Pinpoint the cell where the given text exists, returning its [X, Y] midpoint coordinate. 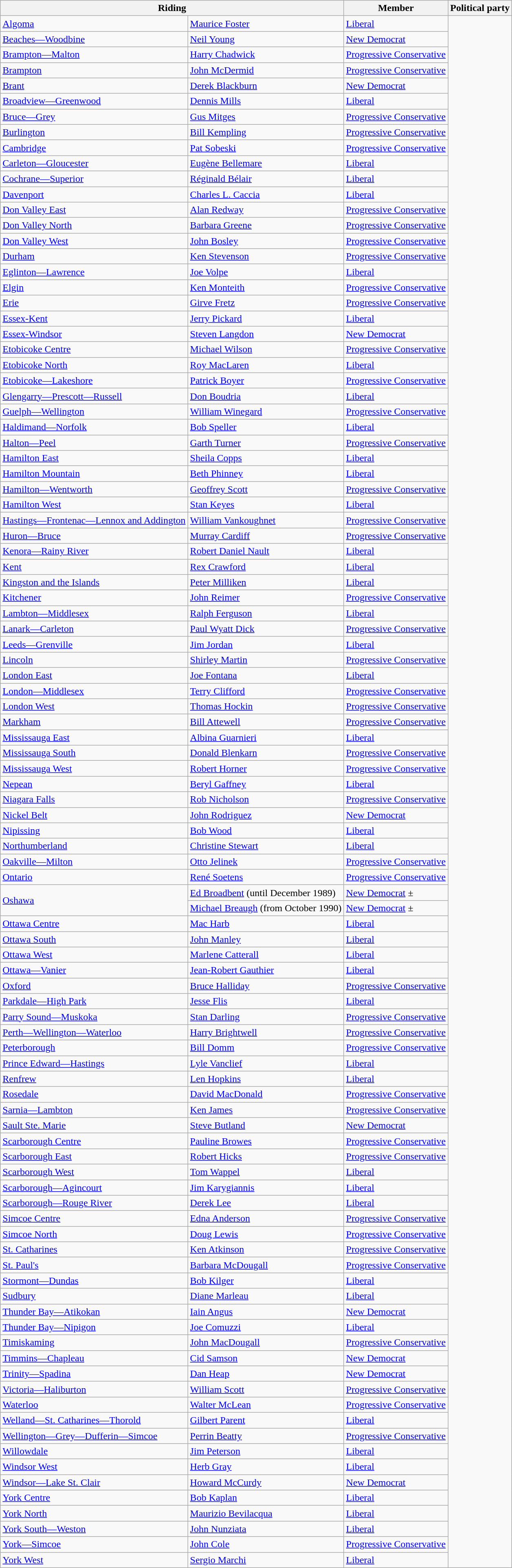
Howard McCurdy [266, 1482]
Garth Turner [266, 442]
Don Valley West [94, 241]
Renfrew [94, 1079]
Girve Fretz [266, 303]
Barbara McDougall [266, 1265]
Alan Redway [266, 210]
Beaches—Woodbine [94, 39]
Herb Gray [266, 1467]
Markham [94, 722]
William Scott [266, 1389]
Guelph—Wellington [94, 411]
Doug Lewis [266, 1234]
Carleton—Gloucester [94, 163]
Waterloo [94, 1405]
Scarborough—Agincourt [94, 1188]
Maurizio Bevilacqua [266, 1513]
Gilbert Parent [266, 1420]
Geoffrey Scott [266, 489]
Mississauga East [94, 738]
Mississauga South [94, 753]
John McDermid [266, 70]
Murray Cardiff [266, 536]
Harry Chadwick [266, 55]
Maurice Foster [266, 24]
Scarborough East [94, 1156]
Sergio Marchi [266, 1560]
Member [396, 8]
Ottawa South [94, 939]
Sheila Copps [266, 458]
Patrick Boyer [266, 380]
William Winegard [266, 411]
Iain Angus [266, 1312]
Réginald Bélair [266, 179]
Diane Marleau [266, 1296]
Sault Ste. Marie [94, 1125]
Cid Samson [266, 1358]
Bruce—Grey [94, 117]
Lanark—Carleton [94, 629]
John Cole [266, 1544]
Robert Horner [266, 769]
Lambton—Middlesex [94, 613]
Ken Atkinson [266, 1250]
Victoria—Haliburton [94, 1389]
Bob Kaplan [266, 1498]
Mississauga West [94, 769]
Kent [94, 567]
Dennis Mills [266, 101]
Sudbury [94, 1296]
Scarborough West [94, 1172]
Trinity—Spadina [94, 1374]
William Vankoughnet [266, 520]
John Rodriguez [266, 815]
York Centre [94, 1498]
Scarborough—Rouge River [94, 1203]
Glengarry—Prescott—Russell [94, 396]
Derek Blackburn [266, 86]
Kingston and the Islands [94, 582]
Oakville—Milton [94, 861]
Perrin Beatty [266, 1435]
Broadview—Greenwood [94, 101]
Oxford [94, 986]
Etobicoke—Lakeshore [94, 380]
Eugène Bellemare [266, 163]
Joe Comuzzi [266, 1327]
Durham [94, 256]
Harry Brightwell [266, 1032]
Hastings—Frontenac—Lennox and Addington [94, 520]
St. Catharines [94, 1250]
Welland—St. Catharines—Thorold [94, 1420]
Thomas Hockin [266, 707]
London—Middlesex [94, 691]
Charles L. Caccia [266, 194]
Tom Wappel [266, 1172]
John Bosley [266, 241]
Brampton—Malton [94, 55]
Rosedale [94, 1094]
Erie [94, 303]
Huron—Bruce [94, 536]
Etobicoke North [94, 365]
Nipissing [94, 830]
Eglinton—Lawrence [94, 272]
Stan Keyes [266, 505]
Peterborough [94, 1048]
Stan Darling [266, 1017]
Ralph Ferguson [266, 613]
John Manley [266, 939]
Ken Stevenson [266, 256]
Hamilton East [94, 458]
Dan Heap [266, 1374]
Wellington—Grey—Dufferin—Simcoe [94, 1435]
London East [94, 675]
Len Hopkins [266, 1079]
Timmins—Chapleau [94, 1358]
Bill Domm [266, 1048]
Thunder Bay—Atikokan [94, 1312]
Ontario [94, 877]
Lyle Vanclief [266, 1063]
York—Simcoe [94, 1544]
Nepean [94, 784]
Rex Crawford [266, 567]
Joe Volpe [266, 272]
Brant [94, 86]
York North [94, 1513]
Barbara Greene [266, 225]
Ed Broadbent (until December 1989) [266, 892]
Donald Blenkarn [266, 753]
Parry Sound—Muskoka [94, 1017]
Riding [172, 8]
Timiskaming [94, 1343]
Don Valley North [94, 225]
Beryl Gaffney [266, 784]
Marlene Catterall [266, 955]
Kenora—Rainy River [94, 551]
Pauline Browes [266, 1141]
Michael Breaugh (from October 1990) [266, 908]
Bruce Halliday [266, 986]
Scarborough Centre [94, 1141]
John Nunziata [266, 1529]
Brampton [94, 70]
Essex-Kent [94, 318]
Otto Jelinek [266, 861]
Pat Sobeski [266, 148]
Thunder Bay—Nipigon [94, 1327]
Niagara Falls [94, 799]
Political party [480, 8]
Jim Peterson [266, 1451]
Hamilton West [94, 505]
Stormont—Dundas [94, 1281]
Hamilton—Wentworth [94, 489]
Terry Clifford [266, 691]
Essex-Windsor [94, 334]
Gus Mitges [266, 117]
Elgin [94, 287]
Simcoe Centre [94, 1219]
Burlington [94, 132]
St. Paul's [94, 1265]
Bill Kempling [266, 132]
Leeds—Grenville [94, 644]
Parkdale—High Park [94, 1001]
Ken Monteith [266, 287]
Jean-Robert Gauthier [266, 970]
Albina Guarnieri [266, 738]
Steven Langdon [266, 334]
Mac Harb [266, 923]
London West [94, 707]
Michael Wilson [266, 349]
Davenport [94, 194]
Lincoln [94, 660]
Jim Jordan [266, 644]
Cambridge [94, 148]
Jim Karygiannis [266, 1188]
Cochrane—Superior [94, 179]
Perth—Wellington—Waterloo [94, 1032]
Robert Daniel Nault [266, 551]
Halton—Peel [94, 442]
Prince Edward—Hastings [94, 1063]
Shirley Martin [266, 660]
Bob Wood [266, 830]
Windsor—Lake St. Clair [94, 1482]
Steve Butland [266, 1125]
Bill Attewell [266, 722]
Neil Young [266, 39]
Bob Kilger [266, 1281]
Hamilton Mountain [94, 474]
Derek Lee [266, 1203]
Nickel Belt [94, 815]
David MacDonald [266, 1094]
Walter McLean [266, 1405]
Haldimand—Norfolk [94, 427]
Sarnia—Lambton [94, 1110]
Beth Phinney [266, 474]
Roy MacLaren [266, 365]
Ottawa Centre [94, 923]
Algoma [94, 24]
Ottawa—Vanier [94, 970]
Joe Fontana [266, 675]
René Soetens [266, 877]
Kitchener [94, 598]
Etobicoke Centre [94, 349]
Jerry Pickard [266, 318]
Bob Speller [266, 427]
John MacDougall [266, 1343]
John Reimer [266, 598]
Paul Wyatt Dick [266, 629]
York South—Weston [94, 1529]
Rob Nicholson [266, 799]
Christine Stewart [266, 846]
Don Valley East [94, 210]
Windsor West [94, 1467]
Simcoe North [94, 1234]
Don Boudria [266, 396]
Edna Anderson [266, 1219]
Robert Hicks [266, 1156]
Willowdale [94, 1451]
Jesse Flis [266, 1001]
Northumberland [94, 846]
Oshawa [94, 900]
Peter Milliken [266, 582]
Ottawa West [94, 955]
York West [94, 1560]
Ken James [266, 1110]
